Output the [x, y] coordinate of the center of the cell containing the given text.  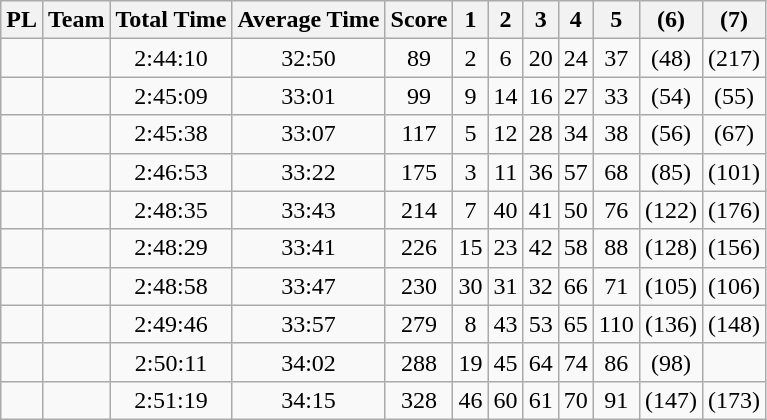
33:07 [308, 134]
12 [506, 134]
66 [576, 286]
99 [419, 96]
(217) [734, 58]
279 [419, 324]
2:45:38 [171, 134]
33:43 [308, 210]
(122) [670, 210]
175 [419, 172]
61 [540, 400]
2:48:58 [171, 286]
53 [540, 324]
PL [22, 20]
(101) [734, 172]
32:50 [308, 58]
117 [419, 134]
88 [616, 248]
57 [576, 172]
4 [576, 20]
Team [76, 20]
33 [616, 96]
34:15 [308, 400]
(176) [734, 210]
Average Time [308, 20]
41 [540, 210]
20 [540, 58]
34:02 [308, 362]
33:41 [308, 248]
2:49:46 [171, 324]
11 [506, 172]
71 [616, 286]
(98) [670, 362]
2:50:11 [171, 362]
19 [470, 362]
(173) [734, 400]
38 [616, 134]
1 [470, 20]
(106) [734, 286]
226 [419, 248]
37 [616, 58]
33:22 [308, 172]
2:45:09 [171, 96]
9 [470, 96]
(55) [734, 96]
45 [506, 362]
40 [506, 210]
42 [540, 248]
Score [419, 20]
2:46:53 [171, 172]
(156) [734, 248]
74 [576, 362]
91 [616, 400]
89 [419, 58]
2:44:10 [171, 58]
27 [576, 96]
32 [540, 286]
2:48:35 [171, 210]
34 [576, 134]
28 [540, 134]
(6) [670, 20]
(48) [670, 58]
(105) [670, 286]
31 [506, 286]
230 [419, 286]
15 [470, 248]
(128) [670, 248]
(136) [670, 324]
(67) [734, 134]
30 [470, 286]
33:01 [308, 96]
110 [616, 324]
214 [419, 210]
24 [576, 58]
6 [506, 58]
(54) [670, 96]
(56) [670, 134]
60 [506, 400]
(7) [734, 20]
2:48:29 [171, 248]
33:47 [308, 286]
8 [470, 324]
2:51:19 [171, 400]
14 [506, 96]
328 [419, 400]
70 [576, 400]
64 [540, 362]
(148) [734, 324]
(85) [670, 172]
65 [576, 324]
50 [576, 210]
23 [506, 248]
(147) [670, 400]
43 [506, 324]
288 [419, 362]
76 [616, 210]
46 [470, 400]
58 [576, 248]
33:57 [308, 324]
Total Time [171, 20]
86 [616, 362]
7 [470, 210]
68 [616, 172]
16 [540, 96]
36 [540, 172]
